Scan for the cell matching the given text and deliver its [x, y] coordinate at center. 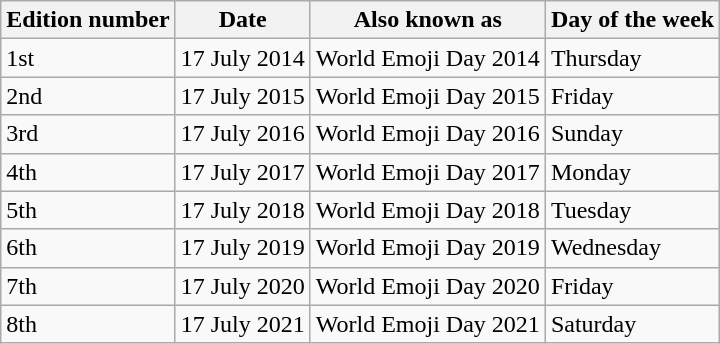
Sunday [632, 134]
17 July 2019 [242, 248]
World Emoji Day 2016 [428, 134]
Saturday [632, 324]
Also known as [428, 20]
World Emoji Day 2015 [428, 96]
5th [88, 210]
8th [88, 324]
2nd [88, 96]
Date [242, 20]
Tuesday [632, 210]
World Emoji Day 2014 [428, 58]
Day of the week [632, 20]
World Emoji Day 2020 [428, 286]
17 July 2021 [242, 324]
3rd [88, 134]
World Emoji Day 2017 [428, 172]
4th [88, 172]
World Emoji Day 2018 [428, 210]
17 July 2015 [242, 96]
6th [88, 248]
17 July 2018 [242, 210]
World Emoji Day 2021 [428, 324]
1st [88, 58]
17 July 2014 [242, 58]
17 July 2017 [242, 172]
Thursday [632, 58]
World Emoji Day 2019 [428, 248]
7th [88, 286]
17 July 2020 [242, 286]
17 July 2016 [242, 134]
Monday [632, 172]
Wednesday [632, 248]
Edition number [88, 20]
